Identify which cell holds the provided text, then report its [X, Y] central coordinate. 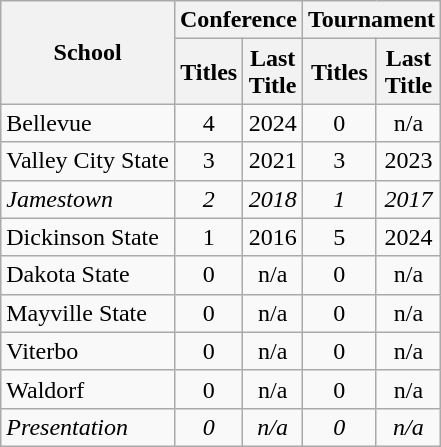
Presentation [88, 427]
Valley City State [88, 161]
School [88, 52]
2017 [408, 199]
Tournament [371, 20]
Jamestown [88, 199]
Dickinson State [88, 237]
Mayville State [88, 313]
2 [208, 199]
Conference [238, 20]
2023 [408, 161]
Waldorf [88, 389]
5 [339, 237]
2016 [272, 237]
2021 [272, 161]
Bellevue [88, 123]
Viterbo [88, 351]
Dakota State [88, 275]
4 [208, 123]
2018 [272, 199]
